Detect which cell encompasses the target text, then output its [X, Y] center coordinate. 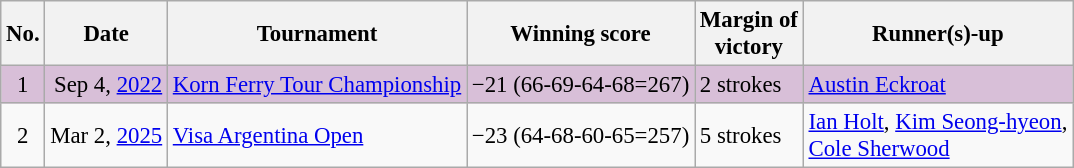
Mar 2, 2025 [106, 136]
Date [106, 34]
Visa Argentina Open [316, 136]
1 [23, 85]
Sep 4, 2022 [106, 85]
Margin ofvictory [750, 34]
Runner(s)-up [938, 34]
Tournament [316, 34]
−23 (64-68-60-65=257) [581, 136]
Austin Eckroat [938, 85]
5 strokes [750, 136]
Winning score [581, 34]
2 [23, 136]
Korn Ferry Tour Championship [316, 85]
−21 (66-69-64-68=267) [581, 85]
No. [23, 34]
2 strokes [750, 85]
Ian Holt, Kim Seong-hyeon, Cole Sherwood [938, 136]
